Locate the cell with the specified text and output its [X, Y] center coordinate. 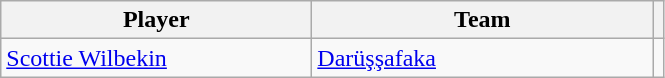
Team [482, 20]
Darüşşafaka [482, 58]
Scottie Wilbekin [156, 58]
Player [156, 20]
